Return the (X, Y) coordinate for the center point of the cell that contains the specified text.  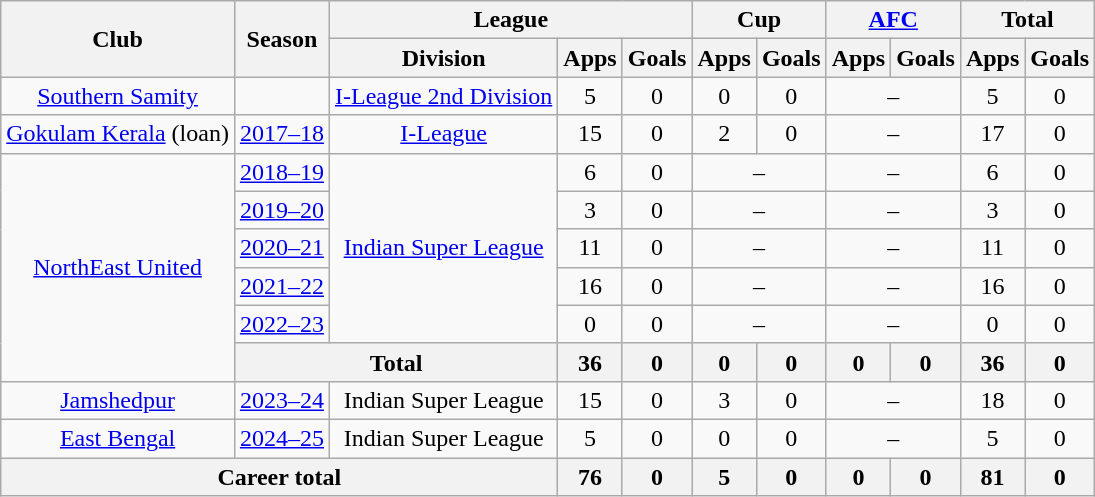
76 (590, 477)
81 (992, 477)
2022–23 (282, 324)
2017–18 (282, 134)
Club (118, 39)
East Bengal (118, 438)
I-League 2nd Division (443, 96)
2020–21 (282, 248)
NorthEast United (118, 267)
2018–19 (282, 172)
AFC (893, 20)
League (510, 20)
Gokulam Kerala (loan) (118, 134)
Jamshedpur (118, 400)
Southern Samity (118, 96)
2023–24 (282, 400)
Career total (280, 477)
2021–22 (282, 286)
2024–25 (282, 438)
I-League (443, 134)
18 (992, 400)
2019–20 (282, 210)
Season (282, 39)
Division (443, 58)
Cup (759, 20)
2 (724, 134)
17 (992, 134)
